Output the [X, Y] coordinate of the center of the cell containing the given text.  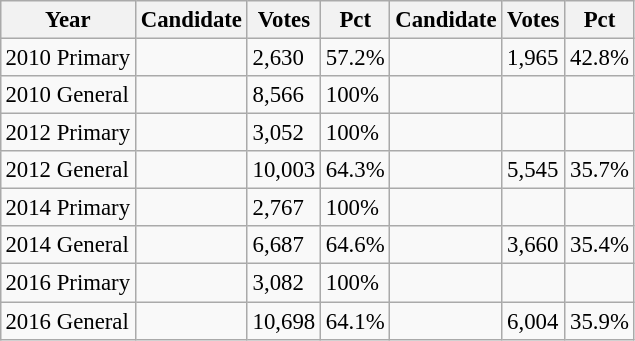
42.8% [600, 57]
8,566 [284, 95]
3,052 [284, 133]
2012 General [68, 170]
64.3% [356, 170]
1,965 [534, 57]
5,545 [534, 170]
2010 Primary [68, 57]
35.4% [600, 245]
2016 General [68, 321]
2,767 [284, 208]
2010 General [68, 95]
Year [68, 20]
64.6% [356, 245]
6,687 [284, 245]
2,630 [284, 57]
35.9% [600, 321]
2014 General [68, 245]
6,004 [534, 321]
2016 Primary [68, 283]
10,698 [284, 321]
2012 Primary [68, 133]
57.2% [356, 57]
3,660 [534, 245]
2014 Primary [68, 208]
35.7% [600, 170]
3,082 [284, 283]
10,003 [284, 170]
64.1% [356, 321]
